From the cell containing the given text, extract its center point as (X, Y) coordinate. 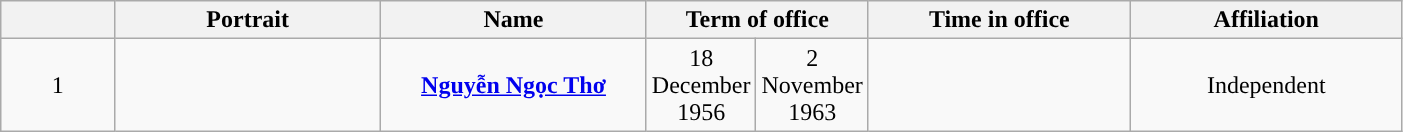
18 December 1956 (701, 85)
Portrait (248, 20)
Time in office (999, 20)
Nguyễn Ngọc Thơ (514, 85)
Independent (1266, 85)
Name (514, 20)
1 (58, 85)
2 November 1963 (812, 85)
Term of office (757, 20)
Affiliation (1266, 20)
